For the text-containing cell, return its midpoint in [x, y] coordinate format. 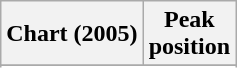
Peakposition [189, 34]
Chart (2005) [72, 34]
